Pinpoint the cell where the given text exists, returning its (X, Y) midpoint coordinate. 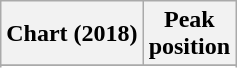
Chart (2018) (72, 34)
Peakposition (189, 34)
